Extract the (x, y) coordinate from the center of the cell holding the provided text.  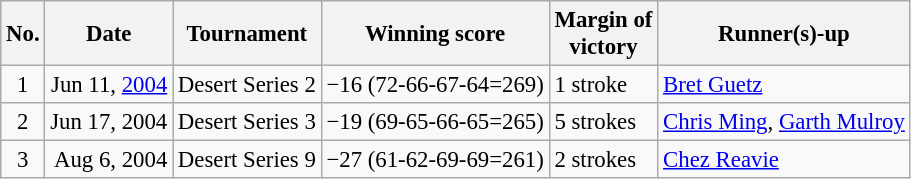
2 (23, 122)
Margin ofvictory (604, 34)
5 strokes (604, 122)
Desert Series 9 (248, 160)
2 strokes (604, 160)
Chez Reavie (784, 160)
Jun 17, 2004 (109, 122)
Tournament (248, 34)
Bret Guetz (784, 85)
3 (23, 160)
Jun 11, 2004 (109, 85)
Desert Series 2 (248, 85)
−19 (69-65-66-65=265) (435, 122)
−16 (72-66-67-64=269) (435, 85)
Chris Ming, Garth Mulroy (784, 122)
Runner(s)-up (784, 34)
Aug 6, 2004 (109, 160)
1 (23, 85)
No. (23, 34)
Date (109, 34)
−27 (61-62-69-69=261) (435, 160)
Winning score (435, 34)
1 stroke (604, 85)
Desert Series 3 (248, 122)
